Return the (X, Y) coordinate for the center point of the cell that contains the specified text.  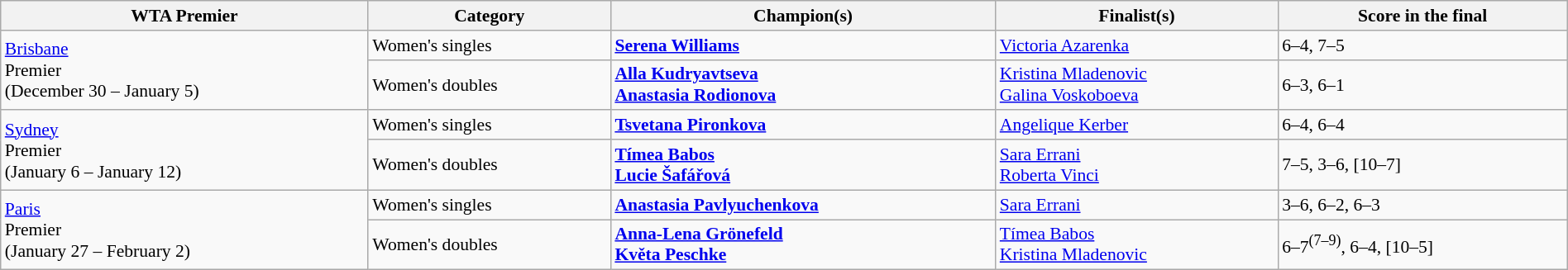
Alla Kudryavtseva Anastasia Rodionova (802, 84)
Score in the final (1422, 16)
7–5, 3–6, [10–7] (1422, 165)
6–4, 7–5 (1422, 45)
Tímea Babos Lucie Šafářová (802, 165)
3–6, 6–2, 6–3 (1422, 205)
6–3, 6–1 (1422, 84)
6–4, 6–4 (1422, 126)
6–7(7–9), 6–4, [10–5] (1422, 244)
ParisPremier (January 27 – February 2) (185, 230)
Sara Errani (1136, 205)
Anna-Lena Grönefeld Květa Peschke (802, 244)
Sara Errani Roberta Vinci (1136, 165)
SydneyPremier (January 6 – January 12) (185, 150)
Victoria Azarenka (1136, 45)
BrisbanePremier (December 30 – January 5) (185, 71)
Category (490, 16)
Anastasia Pavlyuchenkova (802, 205)
Angelique Kerber (1136, 126)
Serena Williams (802, 45)
Tímea Babos Kristina Mladenovic (1136, 244)
Finalist(s) (1136, 16)
Tsvetana Pironkova (802, 126)
WTA Premier (185, 16)
Champion(s) (802, 16)
Kristina Mladenovic Galina Voskoboeva (1136, 84)
